Output the (X, Y) coordinate of the center of the cell containing the given text.  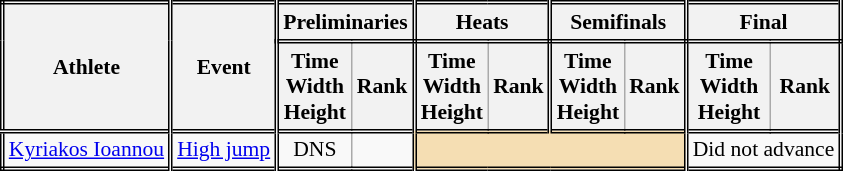
Athlete (86, 67)
Heats (482, 22)
Event (224, 67)
Did not advance (764, 150)
Preliminaries (346, 22)
High jump (224, 150)
Kyriakos Ioannou (86, 150)
DNS (314, 150)
Semifinals (618, 22)
Final (764, 22)
